Search for the cell housing the specified text and yield its (X, Y) center coordinate. 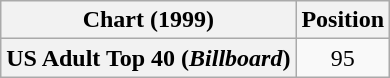
95 (343, 58)
Position (343, 20)
Chart (1999) (148, 20)
US Adult Top 40 (Billboard) (148, 58)
